Return [x, y] of the center of cell containing provided text 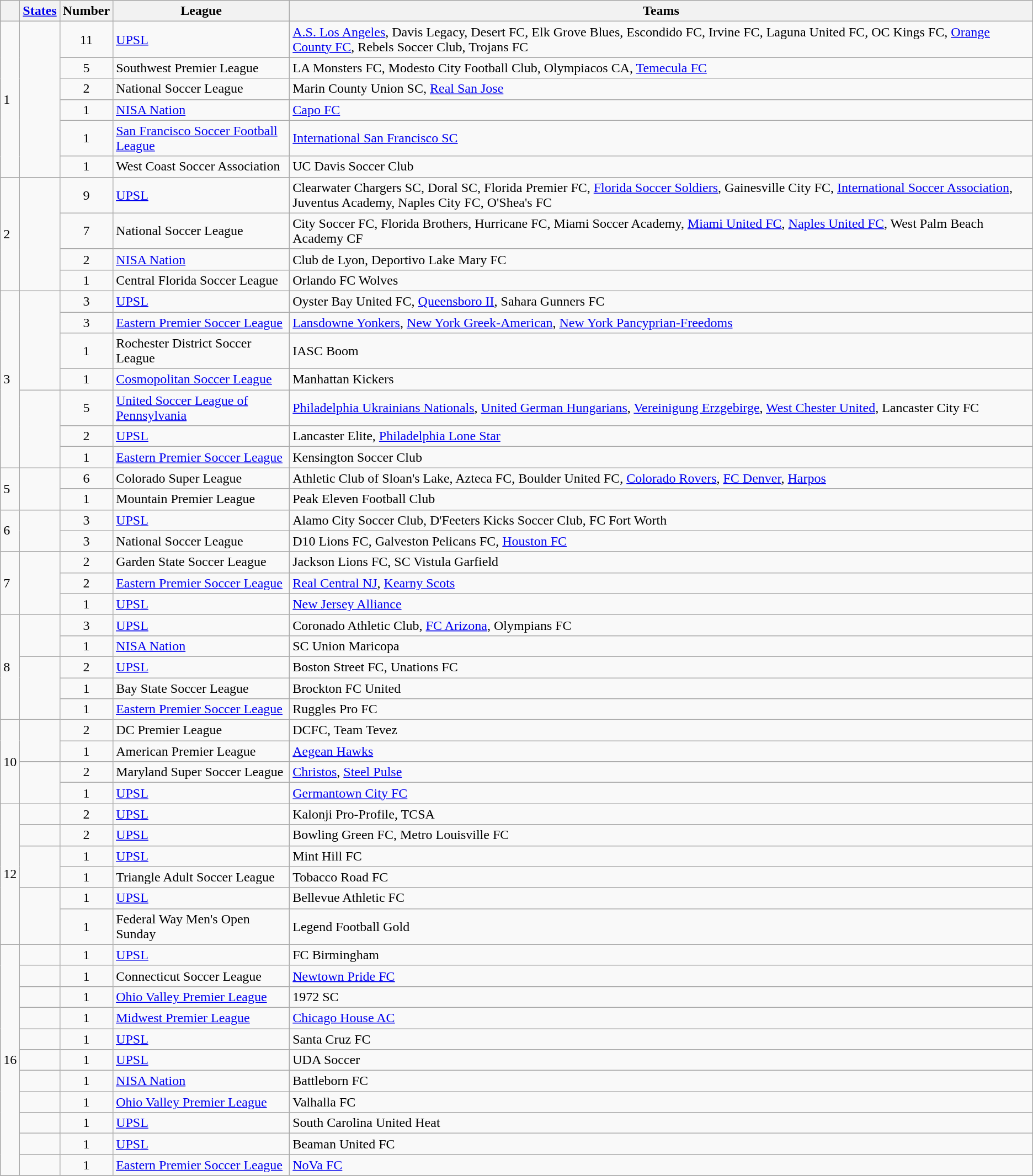
Club de Lyon, Deportivo Lake Mary FC [661, 259]
Orlando FC Wolves [661, 280]
Federal Way Men's Open Sunday [201, 927]
UC Davis Soccer Club [661, 167]
Garden State Soccer League [201, 562]
Aegean Hawks [661, 751]
Mountain Premier League [201, 499]
Philadelphia Ukrainians Nationals, United German Hungarians, Vereinigung Erzgebirge, West Chester United, Lancaster City FC [661, 408]
Real Central NJ, Kearny Scots [661, 583]
South Carolina United Heat [661, 1123]
Peak Eleven Football Club [661, 499]
12 [10, 874]
Jackson Lions FC, SC Vistula Garfield [661, 562]
Lancaster Elite, Philadelphia Lone Star [661, 436]
Oyster Bay United FC, Queensboro II, Sahara Gunners FC [661, 301]
Teams [661, 11]
States [40, 11]
Christos, Steel Pulse [661, 772]
West Coast Soccer Association [201, 167]
Chicago House AC [661, 1018]
League [201, 11]
Mint Hill FC [661, 856]
Bellevue Athletic FC [661, 898]
8 [10, 667]
Cosmopolitan Soccer League [201, 379]
IASC Boom [661, 351]
10 [10, 762]
9 [86, 195]
International San Francisco SC [661, 138]
Athletic Club of Sloan's Lake, Azteca FC, Boulder United FC, Colorado Rovers, FC Denver, Harpos [661, 478]
Colorado Super League [201, 478]
16 [10, 1060]
Alamo City Soccer Club, D'Feeters Kicks Soccer Club, FC Fort Worth [661, 520]
Bowling Green FC, Metro Louisville FC [661, 835]
Kalonji Pro-Profile, TCSA [661, 814]
Newtown Pride FC [661, 976]
Brockton FC United [661, 688]
Capo FC [661, 110]
1972 SC [661, 997]
Kensington Soccer Club [661, 457]
Rochester District Soccer League [201, 351]
Triangle Adult Soccer League [201, 877]
United Soccer League of Pennsylvania [201, 408]
New Jersey Alliance [661, 604]
Connecticut Soccer League [201, 976]
FC Birmingham [661, 955]
Maryland Super Soccer League [201, 772]
Central Florida Soccer League [201, 280]
Santa Cruz FC [661, 1039]
City Soccer FC, Florida Brothers, Hurricane FC, Miami Soccer Academy, Miami United FC, Naples United FC, West Palm Beach Academy CF [661, 231]
Coronado Athletic Club, FC Arizona, Olympians FC [661, 625]
UDA Soccer [661, 1060]
Lansdowne Yonkers, New York Greek-American, New York Pancyprian-Freedoms [661, 323]
Legend Football Gold [661, 927]
LA Monsters FC, Modesto City Football Club, Olympiacos CA, Temecula FC [661, 68]
Number [86, 11]
Bay State Soccer League [201, 688]
Southwest Premier League [201, 68]
Battleborn FC [661, 1081]
Valhalla FC [661, 1102]
DC Premier League [201, 730]
Germantown City FC [661, 793]
American Premier League [201, 751]
San Francisco Soccer Football League [201, 138]
Tobacco Road FC [661, 877]
Beaman United FC [661, 1144]
DCFC, Team Tevez [661, 730]
D10 Lions FC, Galveston Pelicans FC, Houston FC [661, 541]
Boston Street FC, Unations FC [661, 667]
Midwest Premier League [201, 1018]
NoVa FC [661, 1165]
11 [86, 40]
SC Union Maricopa [661, 646]
Ruggles Pro FC [661, 709]
Manhattan Kickers [661, 379]
Marin County Union SC, Real San Jose [661, 89]
